Search for the cell housing the specified text and yield its (X, Y) center coordinate. 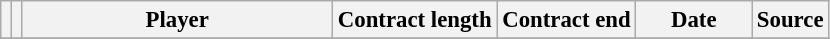
Contract length (415, 20)
Contract end (566, 20)
Player (178, 20)
Source (790, 20)
Date (694, 20)
